For the text-containing cell, return its midpoint in (x, y) coordinate format. 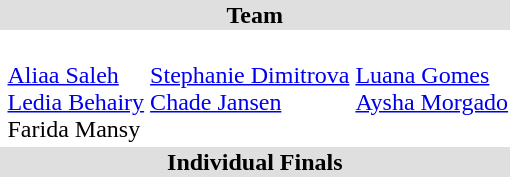
Individual Finals (255, 162)
Aliaa SalehLedia BehairyFarida Mansy (76, 88)
Luana GomesAysha Morgado (432, 88)
Stephanie DimitrovaChade Jansen (250, 88)
Team (255, 15)
